Scan for the cell matching the given text and deliver its [x, y] coordinate at center. 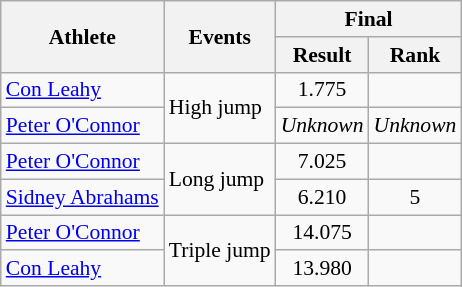
Long jump [220, 180]
Events [220, 36]
Rank [416, 55]
Final [369, 19]
High jump [220, 108]
7.025 [322, 162]
5 [416, 197]
6.210 [322, 197]
Result [322, 55]
Triple jump [220, 250]
14.075 [322, 233]
13.980 [322, 269]
1.775 [322, 90]
Athlete [82, 36]
Sidney Abrahams [82, 197]
